Identify which cell holds the provided text, then report its [x, y] central coordinate. 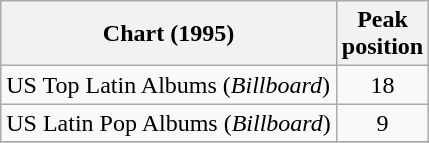
18 [382, 85]
Peakposition [382, 34]
US Latin Pop Albums (Billboard) [169, 123]
US Top Latin Albums (Billboard) [169, 85]
9 [382, 123]
Chart (1995) [169, 34]
